Return the (X, Y) coordinate for the center point of the cell that contains the specified text.  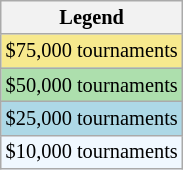
$50,000 tournaments (92, 85)
$25,000 tournaments (92, 118)
$75,000 tournaments (92, 51)
Legend (92, 17)
$10,000 tournaments (92, 152)
